Output the [x, y] coordinate of the center of the cell containing the given text.  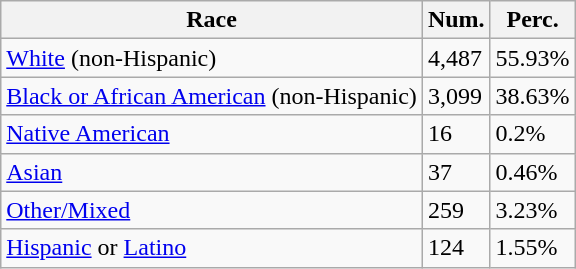
55.93% [532, 58]
4,487 [456, 58]
Other/Mixed [212, 210]
38.63% [532, 96]
Perc. [532, 20]
Native American [212, 134]
Asian [212, 172]
16 [456, 134]
1.55% [532, 248]
Black or African American (non-Hispanic) [212, 96]
124 [456, 248]
37 [456, 172]
Hispanic or Latino [212, 248]
0.46% [532, 172]
0.2% [532, 134]
Race [212, 20]
3,099 [456, 96]
White (non-Hispanic) [212, 58]
3.23% [532, 210]
259 [456, 210]
Num. [456, 20]
